Capture the cell that displays the provided text and extract its [X, Y] central coordinate. 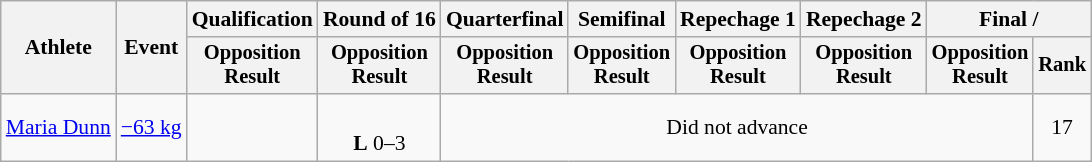
L 0–3 [380, 128]
Athlete [58, 48]
−63 kg [152, 128]
Quarterfinal [505, 19]
Qualification [252, 19]
Semifinal [622, 19]
Repechage 2 [864, 19]
Rank [1062, 66]
Maria Dunn [58, 128]
17 [1062, 128]
Final / [1009, 19]
Did not advance [737, 128]
Event [152, 48]
Repechage 1 [738, 19]
Round of 16 [380, 19]
